Search for the cell housing the specified text and yield its (X, Y) center coordinate. 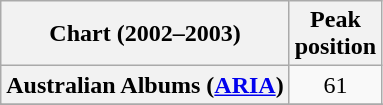
Peakposition (335, 34)
Chart (2002–2003) (145, 34)
Australian Albums (ARIA) (145, 85)
61 (335, 85)
